Scan for the cell matching the given text and deliver its [X, Y] coordinate at center. 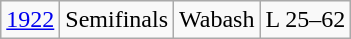
Wabash [217, 20]
L 25–62 [306, 20]
1922 [30, 20]
Semifinals [117, 20]
